Provide the [X, Y] coordinate of the cell's center where the given text is located.  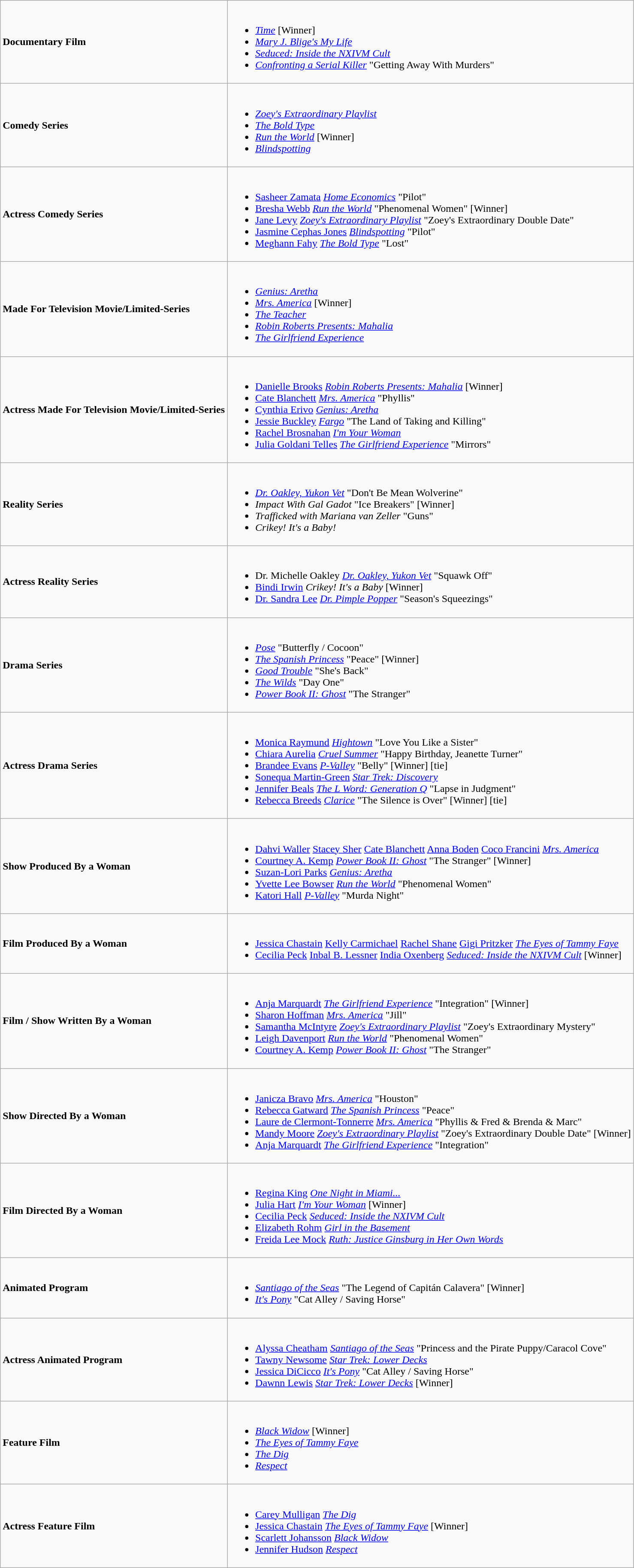
Drama Series [114, 665]
Film / Show Written By a Woman [114, 1020]
Animated Program [114, 1288]
Documentary Film [114, 42]
Pose "Butterfly / Cocoon"The Spanish Princess "Peace" [Winner]Good Trouble "She's Back"The Wilds "Day One"Power Book II: Ghost "The Stranger" [431, 665]
Reality Series [114, 504]
Made For Television Movie/Limited-Series [114, 309]
Film Produced By a Woman [114, 943]
Actress Animated Program [114, 1360]
Show Produced By a Woman [114, 866]
Santiago of the Seas "The Legend of Capitán Calavera" [Winner]It's Pony "Cat Alley / Saving Horse" [431, 1288]
Actress Reality Series [114, 581]
Carey Mulligan The DigJessica Chastain The Eyes of Tammy Faye [Winner]Scarlett Johansson Black WidowJennifer Hudson Respect [431, 1526]
Dr. Michelle Oakley Dr. Oakley, Yukon Vet "Squawk Off"Bindi Irwin Crikey! It's a Baby [Winner]Dr. Sandra Lee Dr. Pimple Popper "Season's Squeezings" [431, 581]
Genius: ArethaMrs. America [Winner]The TeacherRobin Roberts Presents: MahaliaThe Girlfriend Experience [431, 309]
Actress Comedy Series [114, 214]
Actress Feature Film [114, 1526]
Show Directed By a Woman [114, 1116]
Actress Made For Television Movie/Limited-Series [114, 409]
Actress Drama Series [114, 765]
Film Directed By a Woman [114, 1211]
Black Widow [Winner]The Eyes of Tammy FayeThe DigRespect [431, 1443]
Feature Film [114, 1443]
Comedy Series [114, 125]
Time [Winner]Mary J. Blige's My LifeSeduced: Inside the NXIVM CultConfronting a Serial Killer "Getting Away With Murders" [431, 42]
Zoey's Extraordinary PlaylistThe Bold TypeRun the World [Winner]Blindspotting [431, 125]
